Return [x, y] of the center of cell containing provided text 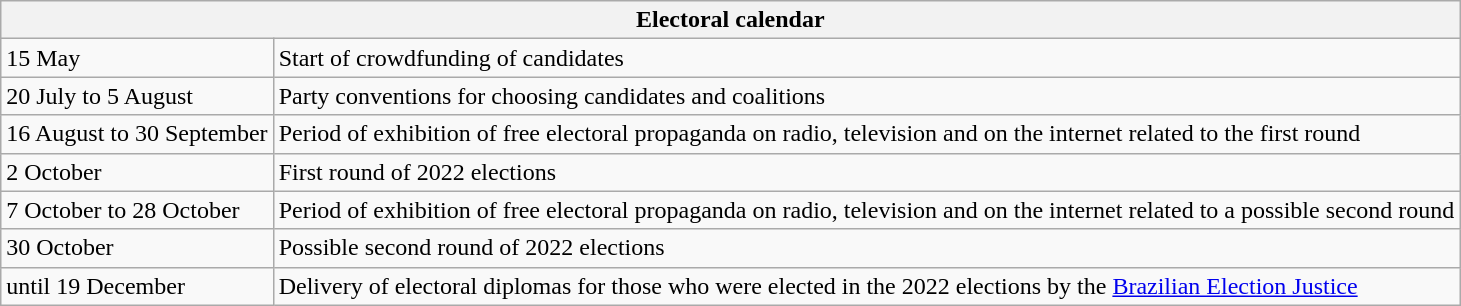
Start of crowdfunding of candidates [866, 58]
Period of exhibition of free electoral propaganda on radio, television and on the internet related to the first round [866, 134]
Electoral calendar [730, 20]
2 October [137, 172]
30 October [137, 248]
Possible second round of 2022 elections [866, 248]
7 October to 28 October [137, 210]
until 19 December [137, 286]
Party conventions for choosing candidates and coalitions [866, 96]
15 May [137, 58]
Delivery of electoral diplomas for those who were elected in the 2022 elections by the Brazilian Election Justice [866, 286]
20 July to 5 August [137, 96]
Period of exhibition of free electoral propaganda on radio, television and on the internet related to a possible second round [866, 210]
First round of 2022 elections [866, 172]
16 August to 30 September [137, 134]
